From the cell containing the given text, extract its center point as [x, y] coordinate. 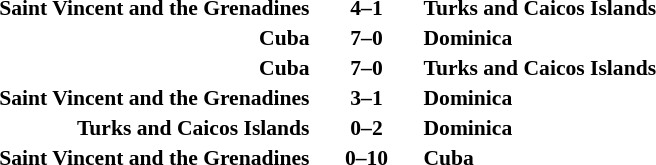
3–1 [366, 98]
0–2 [366, 128]
